Search for the cell housing the specified text and yield its (X, Y) center coordinate. 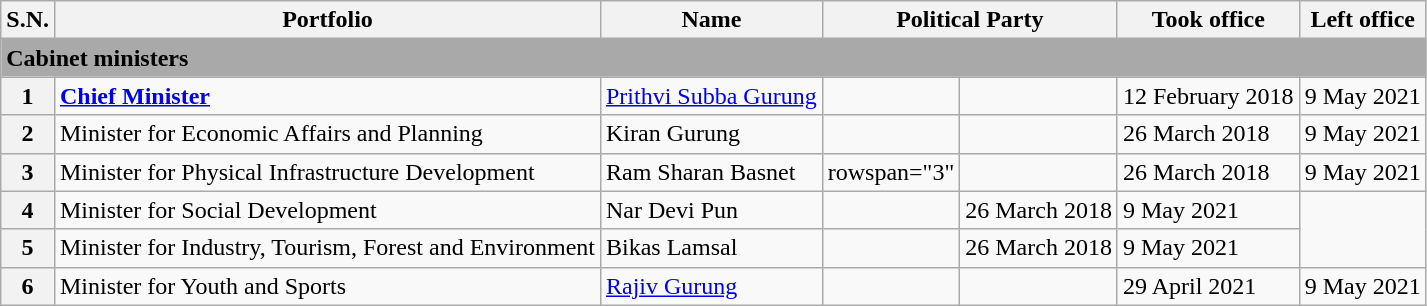
Minister for Economic Affairs and Planning (327, 134)
S.N. (28, 20)
1 (28, 96)
Ram Sharan Basnet (711, 172)
Minister for Social Development (327, 210)
Prithvi Subba Gurung (711, 96)
Cabinet ministers (714, 58)
Bikas Lamsal (711, 248)
29 April 2021 (1208, 286)
2 (28, 134)
Nar Devi Pun (711, 210)
3 (28, 172)
Kiran Gurung (711, 134)
Name (711, 20)
6 (28, 286)
12 February 2018 (1208, 96)
Minister for Industry, Tourism, Forest and Environment (327, 248)
Chief Minister (327, 96)
Portfolio (327, 20)
Rajiv Gurung (711, 286)
Minister for Youth and Sports (327, 286)
rowspan="3" (891, 172)
4 (28, 210)
5 (28, 248)
Minister for Physical Infrastructure Development (327, 172)
Political Party (970, 20)
Left office (1362, 20)
Took office (1208, 20)
